Output the (x, y) coordinate of the center of the cell containing the given text.  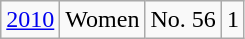
No. 56 (183, 20)
1 (232, 20)
Women (102, 20)
2010 (30, 20)
